Output the [X, Y] coordinate of the center of the cell containing the given text.  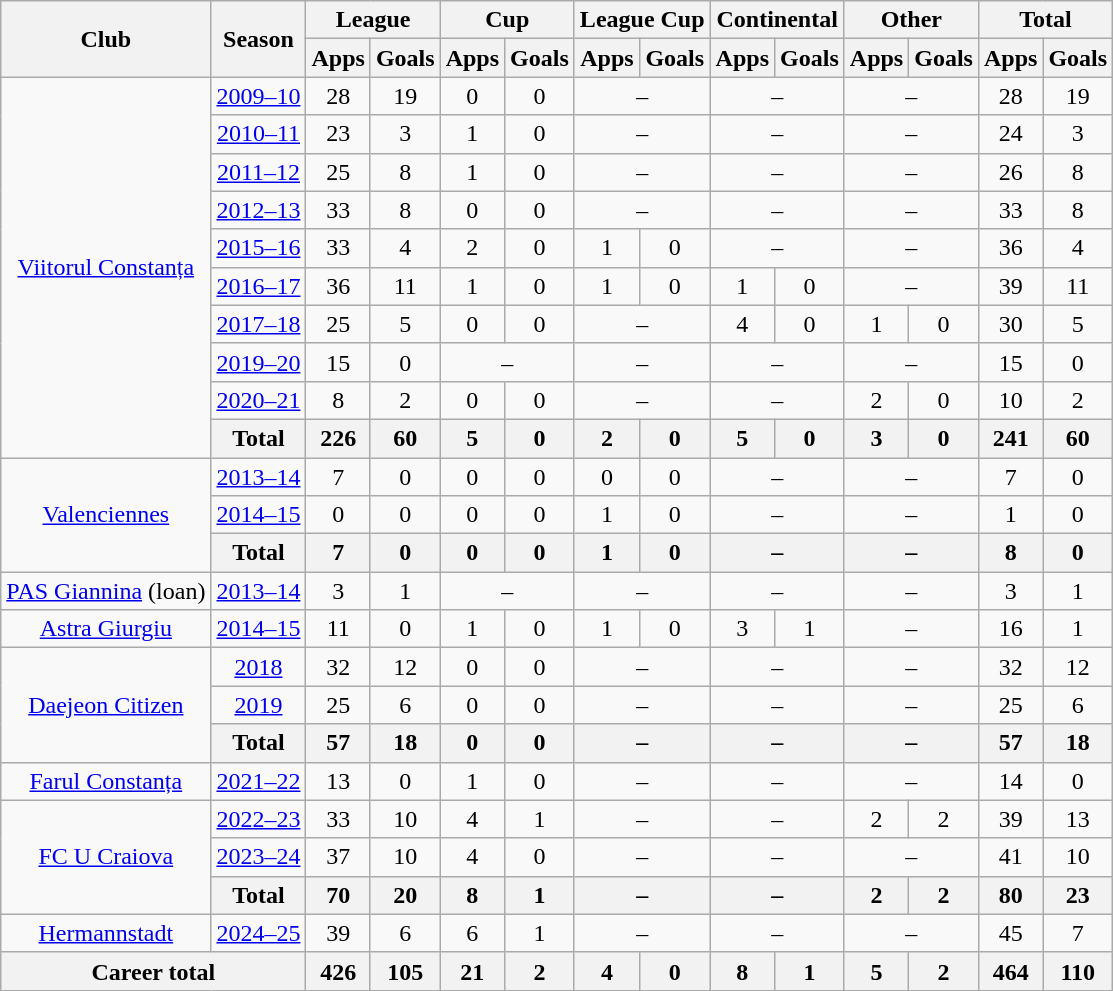
2019–20 [258, 362]
PAS Giannina (loan) [106, 591]
2020–21 [258, 400]
2010–11 [258, 134]
2023–24 [258, 857]
Cup [507, 20]
Season [258, 39]
2018 [258, 667]
Viitorul Constanța [106, 268]
2009–10 [258, 96]
Club [106, 39]
Career total [154, 971]
Farul Constanța [106, 781]
426 [338, 971]
24 [1010, 134]
Continental [777, 20]
30 [1010, 324]
21 [472, 971]
241 [1010, 438]
Astra Giurgiu [106, 629]
Hermannstadt [106, 933]
14 [1010, 781]
105 [405, 971]
41 [1010, 857]
2015–16 [258, 248]
37 [338, 857]
FC U Craiova [106, 857]
226 [338, 438]
2024–25 [258, 933]
45 [1010, 933]
70 [338, 895]
2016–17 [258, 286]
Other [911, 20]
2019 [258, 705]
League [373, 20]
League Cup [642, 20]
20 [405, 895]
80 [1010, 895]
464 [1010, 971]
2021–22 [258, 781]
2022–23 [258, 819]
2012–13 [258, 210]
Valenciennes [106, 515]
26 [1010, 172]
2011–12 [258, 172]
2017–18 [258, 324]
110 [1078, 971]
Daejeon Citizen [106, 705]
16 [1010, 629]
